Search for the cell housing the specified text and yield its [x, y] center coordinate. 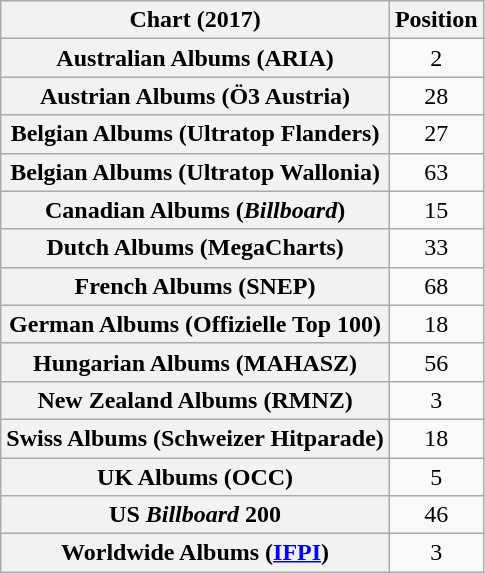
63 [436, 172]
27 [436, 134]
Austrian Albums (Ö3 Austria) [196, 96]
56 [436, 362]
Worldwide Albums (IFPI) [196, 553]
French Albums (SNEP) [196, 286]
33 [436, 248]
Swiss Albums (Schweizer Hitparade) [196, 438]
Position [436, 20]
Hungarian Albums (MAHASZ) [196, 362]
New Zealand Albums (RMNZ) [196, 400]
28 [436, 96]
Australian Albums (ARIA) [196, 58]
US Billboard 200 [196, 515]
5 [436, 477]
Canadian Albums (Billboard) [196, 210]
Chart (2017) [196, 20]
15 [436, 210]
46 [436, 515]
Dutch Albums (MegaCharts) [196, 248]
German Albums (Offizielle Top 100) [196, 324]
68 [436, 286]
Belgian Albums (Ultratop Flanders) [196, 134]
UK Albums (OCC) [196, 477]
2 [436, 58]
Belgian Albums (Ultratop Wallonia) [196, 172]
